Detect which cell encompasses the target text, then output its (X, Y) center coordinate. 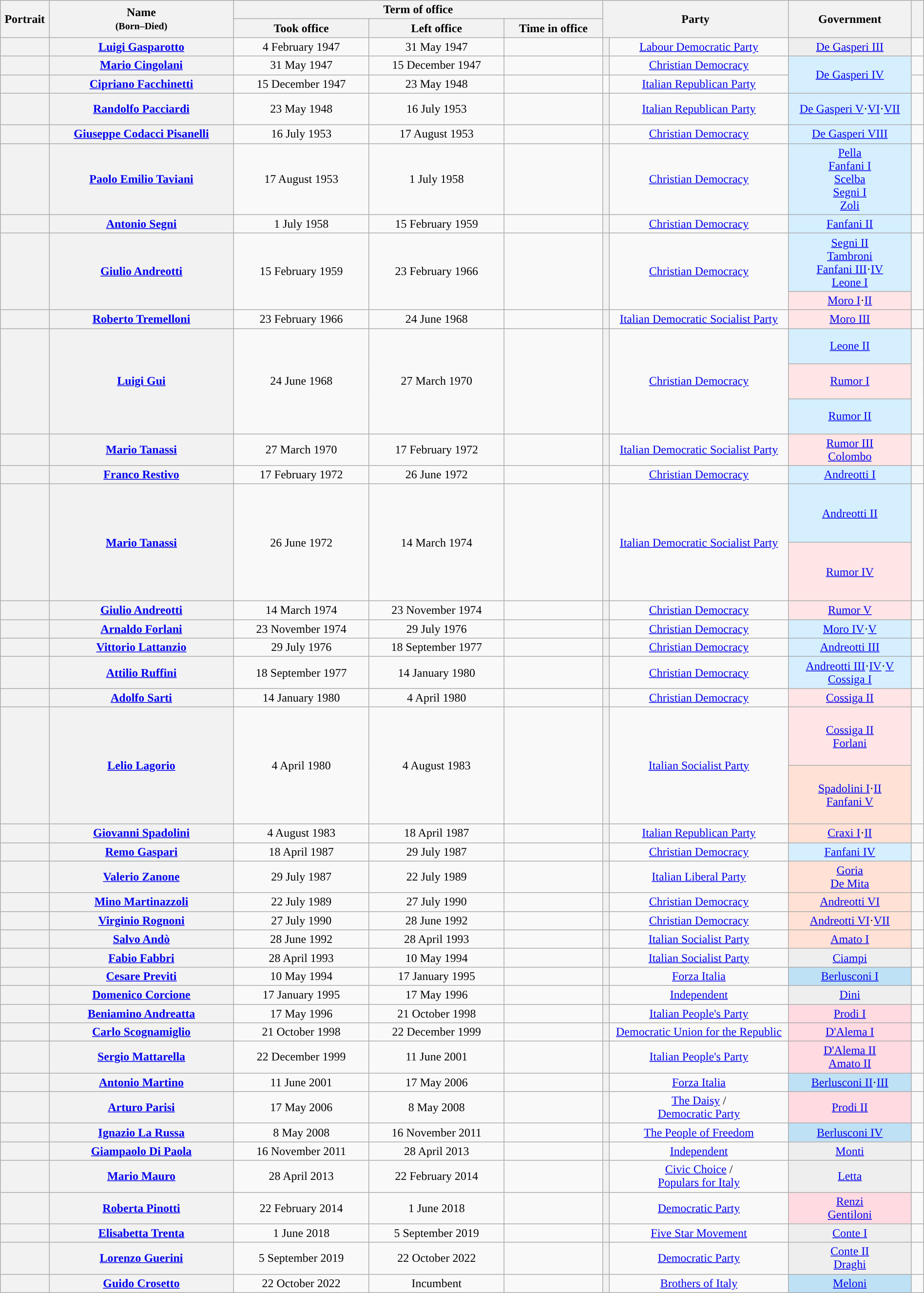
Time in office (554, 28)
Lorenzo Guerini (141, 1258)
De Gasperi IV (850, 75)
Party (696, 19)
Giovanni Spadolini (141, 833)
Randolfo Pacciardi (141, 109)
Lelio Lagorio (141, 765)
Portrait (25, 19)
Government (850, 19)
Andreotti III·IV·VCossiga I (850, 673)
Antonio Martino (141, 1082)
Mario Cingolani (141, 65)
De Gasperi V·VI·VII (850, 109)
Fanfani II (850, 224)
Remo Gaspari (141, 852)
Sergio Mattarella (141, 1057)
Cossiga IIForlani (850, 736)
Berlusconi IV (850, 1133)
Moro III (850, 319)
Rumor I (850, 381)
Fabio Fabbri (141, 958)
Guido Crosetto (141, 1283)
Rumor V (850, 610)
Giampaolo Di Paola (141, 1151)
Attilio Ruffini (141, 673)
Arnaldo Forlani (141, 629)
Mario Mauro (141, 1176)
Took office (301, 28)
Leone II (850, 346)
Five Star Movement (699, 1233)
Conte IIDraghi (850, 1258)
Franco Restivo (141, 475)
Salvo Andò (141, 939)
Domenico Corcione (141, 995)
Italian Liberal Party (699, 877)
Roberta Pinotti (141, 1208)
GoriaDe Mita (850, 877)
De Gasperi III (850, 47)
Carlo Scognamiglio (141, 1032)
Cesare Previti (141, 976)
Left office (437, 28)
Segni IITambroniFanfani III·IVLeone I (850, 262)
Andreotti I (850, 475)
D'Alema IIAmato II (850, 1057)
4 February 1947 (301, 47)
The Daisy /Democratic Party (699, 1108)
Rumor II (850, 416)
PellaFanfani IScelbaSegni IZoli (850, 179)
Incumbent (437, 1283)
De Gasperi VIII (850, 134)
Conte I (850, 1233)
Elisabetta Trenta (141, 1233)
Beniamino Andreatta (141, 1014)
Civic Choice /Populars for Italy (699, 1176)
Ciampi (850, 958)
Luigi Gui (141, 381)
Andreotti VI·VII (850, 921)
Rumor IV (850, 572)
Virginio Rognoni (141, 921)
Spadolini I·IIFanfani V (850, 795)
Vittorio Lattanzio (141, 647)
Andreotti II (850, 513)
Prodi II (850, 1108)
Cossiga II (850, 698)
Ignazio La Russa (141, 1133)
D'Alema I (850, 1032)
Mino Martinazzoli (141, 902)
Monti (850, 1151)
Giuseppe Codacci Pisanelli (141, 134)
Craxi I·II (850, 833)
Roberto Tremelloni (141, 319)
Luigi Gasparotto (141, 47)
Berlusconi II·III (850, 1082)
Letta (850, 1176)
The People of Freedom (699, 1133)
Fanfani IV (850, 852)
Prodi I (850, 1014)
RenziGentiloni (850, 1208)
Andreotti VI (850, 902)
Berlusconi I (850, 976)
Adolfo Sarti (141, 698)
Moro I·II (850, 300)
Name(Born–Died) (141, 19)
Democratic Union for the Republic (699, 1032)
Antonio Segni (141, 224)
Moro IV·V (850, 629)
Dini (850, 995)
Labour Democratic Party (699, 47)
Valerio Zanone (141, 877)
Meloni (850, 1283)
Amato I (850, 939)
Term of office (418, 10)
Paolo Emilio Taviani (141, 179)
Arturo Parisi (141, 1108)
Rumor IIIColombo (850, 450)
Brothers of Italy (699, 1283)
Andreotti III (850, 647)
Cipriano Facchinetti (141, 84)
